From the cell containing the given text, extract its center point as (X, Y) coordinate. 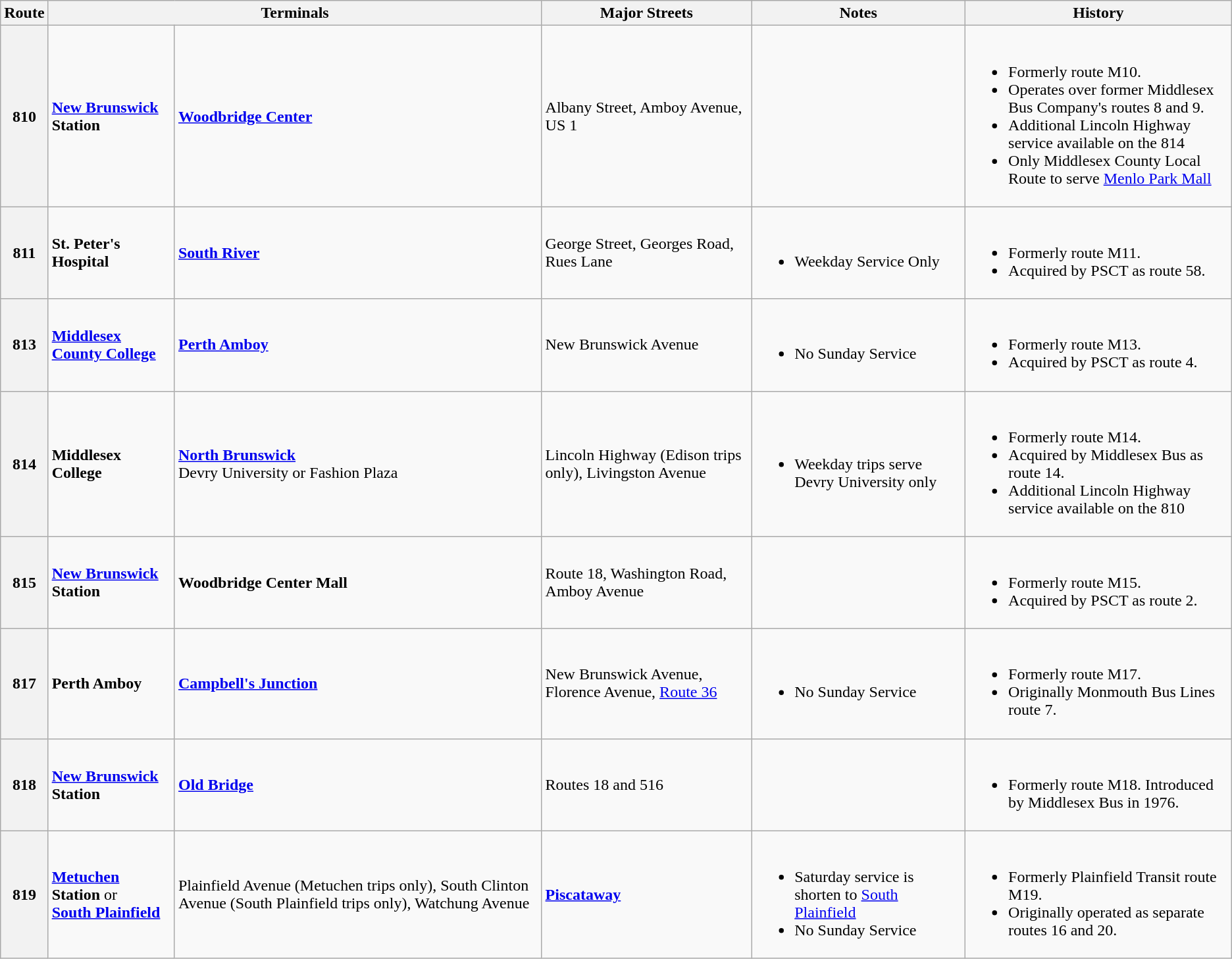
811 (24, 253)
Notes (858, 13)
813 (24, 345)
Saturday service is shorten to South PlainfieldNo Sunday Service (858, 894)
New Brunswick Avenue, Florence Avenue, Route 36 (646, 683)
New Brunswick Avenue (646, 345)
George Street, Georges Road, Rues Lane (646, 253)
Formerly route M18. Introduced by Middlesex Bus in 1976. (1099, 785)
South River (358, 253)
Woodbridge Center Mall (358, 583)
Middlesex College (111, 463)
Weekday trips serve Devry University only (858, 463)
Formerly route M17.Originally Monmouth Bus Lines route 7. (1099, 683)
Routes 18 and 516 (646, 785)
Plainfield Avenue (Metuchen trips only), South Clinton Avenue (South Plainfield trips only), Watchung Avenue (358, 894)
Middlesex County College (111, 345)
819 (24, 894)
Terminals (295, 13)
North BrunswickDevry University or Fashion Plaza (358, 463)
Albany Street, Amboy Avenue, US 1 (646, 116)
Lincoln Highway (Edison trips only), Livingston Avenue (646, 463)
Campbell's Junction (358, 683)
St. Peter's Hospital (111, 253)
Formerly route M13.Acquired by PSCT as route 4. (1099, 345)
Formerly Plainfield Transit route M19.Originally operated as separate routes 16 and 20. (1099, 894)
Weekday Service Only (858, 253)
Major Streets (646, 13)
814 (24, 463)
Formerly route M14.Acquired by Middlesex Bus as route 14.Additional Lincoln Highway service available on the 810 (1099, 463)
Old Bridge (358, 785)
Route (24, 13)
817 (24, 683)
History (1099, 13)
Formerly route M11.Acquired by PSCT as route 58. (1099, 253)
810 (24, 116)
Formerly route M15.Acquired by PSCT as route 2. (1099, 583)
Metuchen Station or South Plainfield (111, 894)
815 (24, 583)
Route 18, Washington Road, Amboy Avenue (646, 583)
818 (24, 785)
Piscataway (646, 894)
Woodbridge Center (358, 116)
